Return [x, y] of the center of cell containing provided text 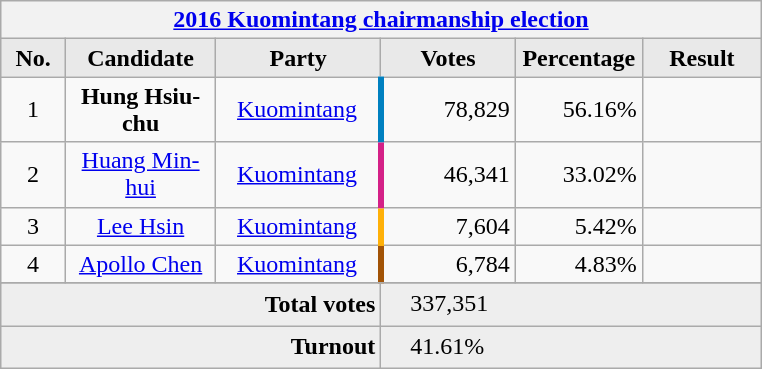
1 [32, 110]
Lee Hsin [141, 226]
7,604 [448, 226]
4 [32, 264]
5.42% [578, 226]
41.61% [572, 348]
Huang Min-hui [141, 174]
Hung Hsiu-chu [141, 110]
Total votes [190, 304]
56.16% [578, 110]
6,784 [448, 264]
Apollo Chen [141, 264]
2016 Kuomintang chairmanship election [380, 20]
337,351 [572, 304]
3 [32, 226]
Votes [448, 58]
No. [32, 58]
Party [298, 58]
2 [32, 174]
78,829 [448, 110]
46,341 [448, 174]
Percentage [578, 58]
Turnout [190, 348]
33.02% [578, 174]
Result [702, 58]
4.83% [578, 264]
Candidate [141, 58]
